Scan for the cell matching the given text and deliver its (x, y) coordinate at center. 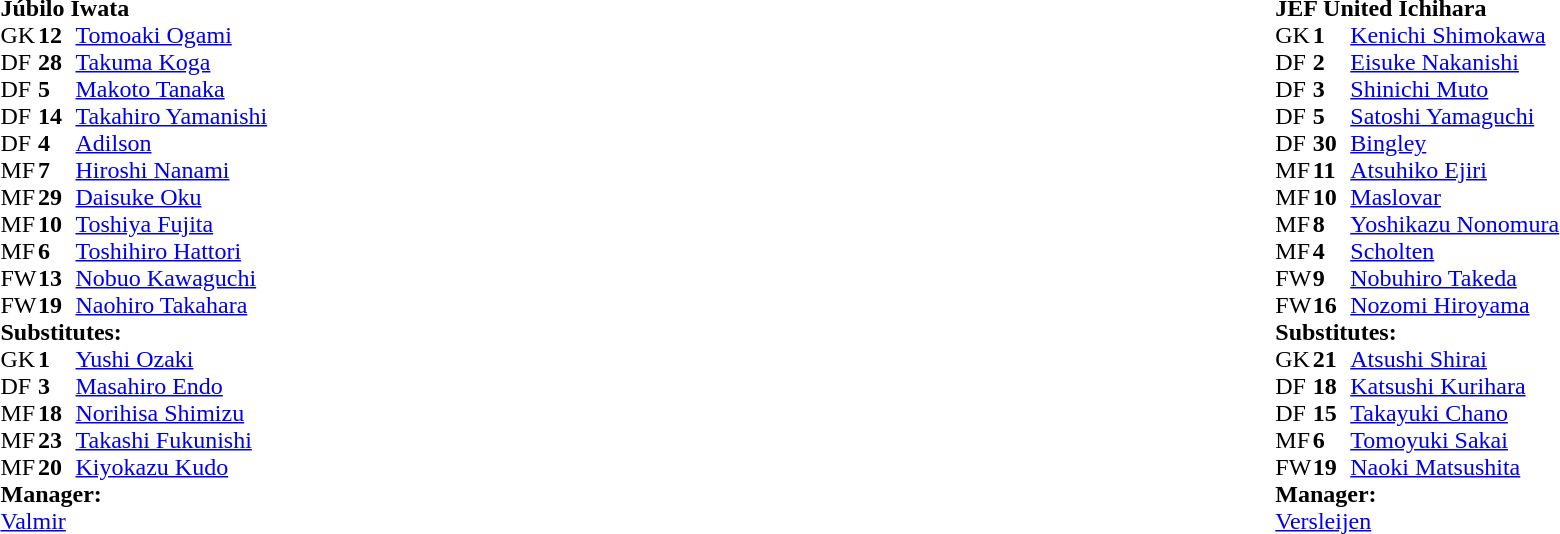
23 (57, 440)
16 (1332, 306)
Daisuke Oku (172, 198)
Masahiro Endo (172, 386)
Scholten (1454, 252)
Shinichi Muto (1454, 90)
Takayuki Chano (1454, 414)
Toshihiro Hattori (172, 252)
Nobuo Kawaguchi (172, 278)
Hiroshi Nanami (172, 170)
Toshiya Fujita (172, 224)
Tomoyuki Sakai (1454, 440)
Katsushi Kurihara (1454, 386)
Yoshikazu Nonomura (1454, 224)
Nozomi Hiroyama (1454, 306)
Adilson (172, 144)
15 (1332, 414)
8 (1332, 224)
Tomoaki Ogami (172, 36)
2 (1332, 62)
30 (1332, 144)
Satoshi Yamaguchi (1454, 116)
Maslovar (1454, 198)
Atsuhiko Ejiri (1454, 170)
Takashi Fukunishi (172, 440)
Kenichi Shimokawa (1454, 36)
12 (57, 36)
11 (1332, 170)
Makoto Tanaka (172, 90)
Kiyokazu Kudo (172, 468)
Eisuke Nakanishi (1454, 62)
20 (57, 468)
Naohiro Takahara (172, 306)
9 (1332, 278)
Norihisa Shimizu (172, 414)
Nobuhiro Takeda (1454, 278)
14 (57, 116)
29 (57, 198)
7 (57, 170)
Takahiro Yamanishi (172, 116)
Bingley (1454, 144)
Yushi Ozaki (172, 360)
Atsushi Shirai (1454, 360)
21 (1332, 360)
Takuma Koga (172, 62)
Naoki Matsushita (1454, 468)
13 (57, 278)
28 (57, 62)
